Identify which cell holds the provided text, then report its [X, Y] central coordinate. 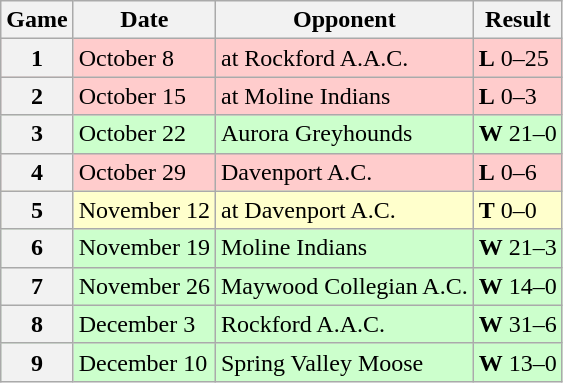
W 14–0 [518, 286]
W 21–0 [518, 134]
December 3 [144, 324]
at Rockford A.A.C. [344, 58]
at Moline Indians [344, 96]
October 15 [144, 96]
9 [37, 362]
Spring Valley Moose [344, 362]
1 [37, 58]
Moline Indians [344, 248]
November 12 [144, 210]
2 [37, 96]
3 [37, 134]
November 19 [144, 248]
October 8 [144, 58]
L 0–25 [518, 58]
W 31–6 [518, 324]
Aurora Greyhounds [344, 134]
W 21–3 [518, 248]
W 13–0 [518, 362]
L 0–3 [518, 96]
October 29 [144, 172]
Game [37, 20]
Opponent [344, 20]
November 26 [144, 286]
5 [37, 210]
Davenport A.C. [344, 172]
Date [144, 20]
Result [518, 20]
December 10 [144, 362]
4 [37, 172]
October 22 [144, 134]
6 [37, 248]
Maywood Collegian A.C. [344, 286]
Rockford A.A.C. [344, 324]
T 0–0 [518, 210]
8 [37, 324]
L 0–6 [518, 172]
at Davenport A.C. [344, 210]
7 [37, 286]
